Find where the given text appears and provide that cell's center as (X, Y) coordinate. 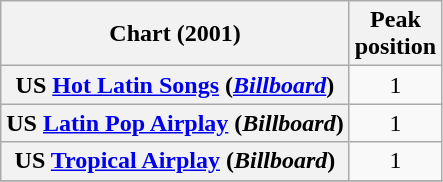
US Hot Latin Songs (Billboard) (175, 85)
Chart (2001) (175, 34)
Peakposition (395, 34)
US Tropical Airplay (Billboard) (175, 161)
US Latin Pop Airplay (Billboard) (175, 123)
